Detect which cell encompasses the target text, then output its [x, y] center coordinate. 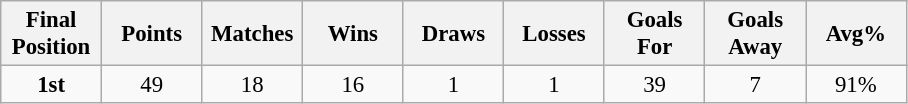
Wins [354, 34]
Draws [454, 34]
49 [152, 85]
16 [354, 85]
39 [654, 85]
Avg% [856, 34]
Matches [252, 34]
Losses [554, 34]
Goals Away [756, 34]
18 [252, 85]
Final Position [52, 34]
91% [856, 85]
1st [52, 85]
Goals For [654, 34]
7 [756, 85]
Points [152, 34]
